Identify which cell holds the provided text, then report its (x, y) central coordinate. 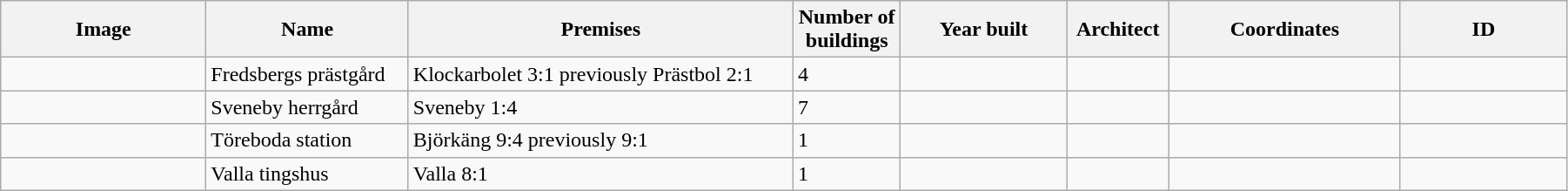
Klockarbolet 3:1 previously Prästbol 2:1 (600, 74)
Sveneby herrgård (307, 107)
Valla 8:1 (600, 174)
Year built (983, 30)
4 (847, 74)
7 (847, 107)
Image (104, 30)
Premises (600, 30)
Name (307, 30)
Fredsbergs prästgård (307, 74)
Valla tingshus (307, 174)
Coordinates (1284, 30)
ID (1483, 30)
Sveneby 1:4 (600, 107)
Björkäng 9:4 previously 9:1 (600, 140)
Number ofbuildings (847, 30)
Architect (1117, 30)
Töreboda station (307, 140)
